Output the [X, Y] coordinate of the center of the cell containing the given text.  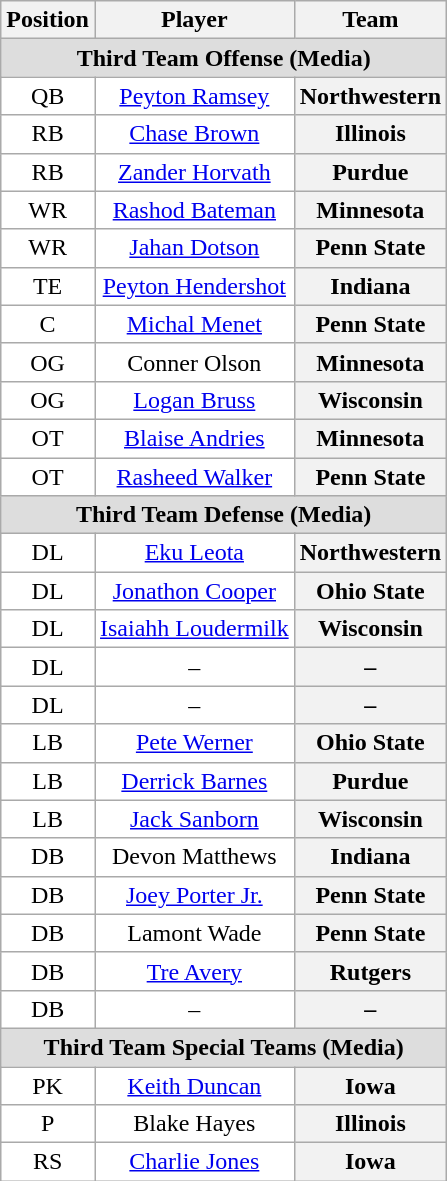
P [48, 1124]
Jack Sanborn [194, 819]
Third Team Defense (Media) [224, 515]
PK [48, 1085]
Blaise Andries [194, 438]
Team [370, 20]
Rutgers [370, 971]
Third Team Special Teams (Media) [224, 1047]
QB [48, 96]
Rashod Bateman [194, 210]
Jonathon Cooper [194, 591]
Third Team Offense (Media) [224, 58]
Jahan Dotson [194, 248]
Logan Bruss [194, 400]
Zander Horvath [194, 172]
C [48, 324]
Player [194, 20]
Chase Brown [194, 134]
Lamont Wade [194, 933]
Peyton Hendershot [194, 286]
TE [48, 286]
Joey Porter Jr. [194, 895]
Isaiahh Loudermilk [194, 629]
Blake Hayes [194, 1124]
Charlie Jones [194, 1162]
Eku Leota [194, 553]
Position [48, 20]
Conner Olson [194, 362]
Peyton Ramsey [194, 96]
Pete Werner [194, 743]
Keith Duncan [194, 1085]
Tre Avery [194, 971]
Derrick Barnes [194, 781]
RS [48, 1162]
Rasheed Walker [194, 477]
Devon Matthews [194, 857]
Michal Menet [194, 324]
